For the text-containing cell, return its midpoint in (x, y) coordinate format. 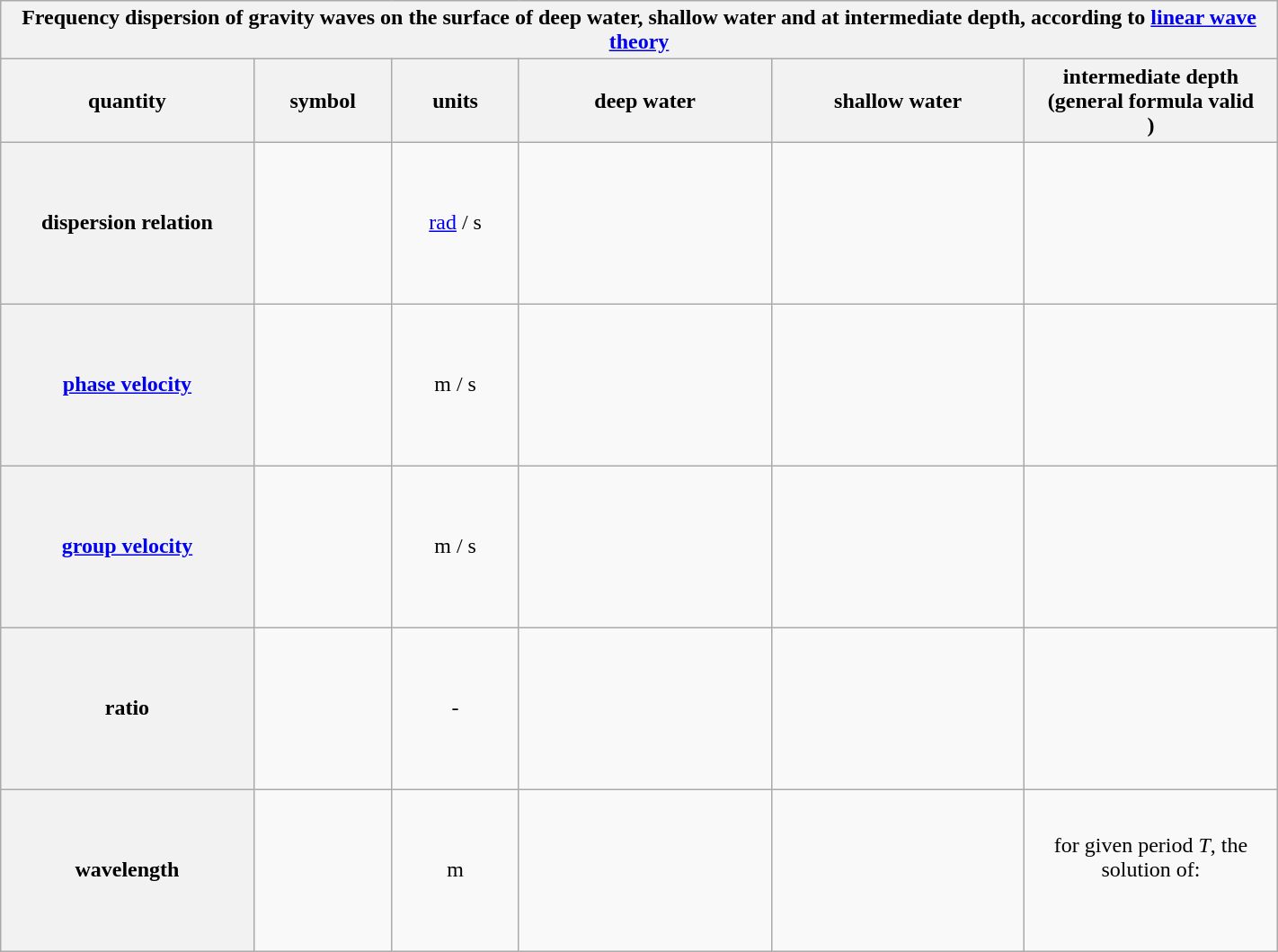
rad / s (455, 223)
phase velocity (128, 385)
wavelength (128, 870)
units (455, 101)
deep water (645, 101)
dispersion relation (128, 223)
ratio (128, 708)
symbol (323, 101)
shallow water (897, 101)
group velocity (128, 547)
intermediate depth(general formula valid) (1150, 101)
for given period T, the solution of: (1150, 870)
Frequency dispersion of gravity waves on the surface of deep water, shallow water and at intermediate depth, according to linear wave theory (639, 31)
quantity (128, 101)
m (455, 870)
- (455, 708)
